Output the [x, y] coordinate of the center of the cell containing the given text.  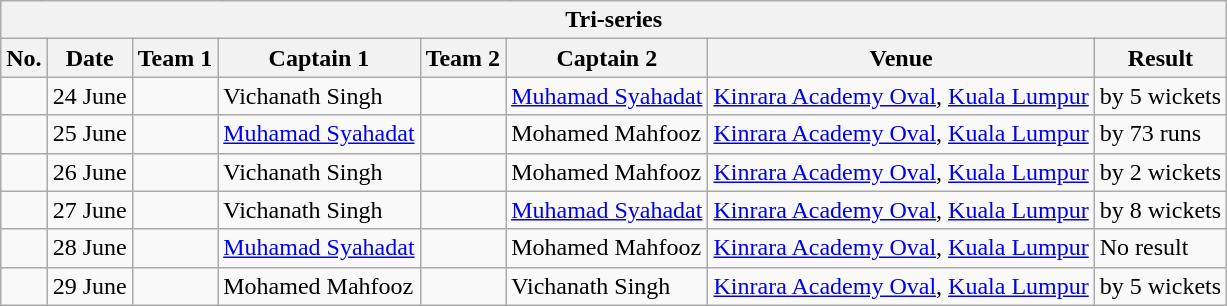
Result [1160, 58]
by 73 runs [1160, 134]
Team 2 [463, 58]
27 June [90, 210]
Tri-series [614, 20]
No. [24, 58]
Venue [901, 58]
No result [1160, 248]
26 June [90, 172]
25 June [90, 134]
Captain 1 [319, 58]
28 June [90, 248]
by 8 wickets [1160, 210]
24 June [90, 96]
Captain 2 [607, 58]
29 June [90, 286]
Team 1 [175, 58]
by 2 wickets [1160, 172]
Date [90, 58]
